Detect which cell encompasses the target text, then output its (X, Y) center coordinate. 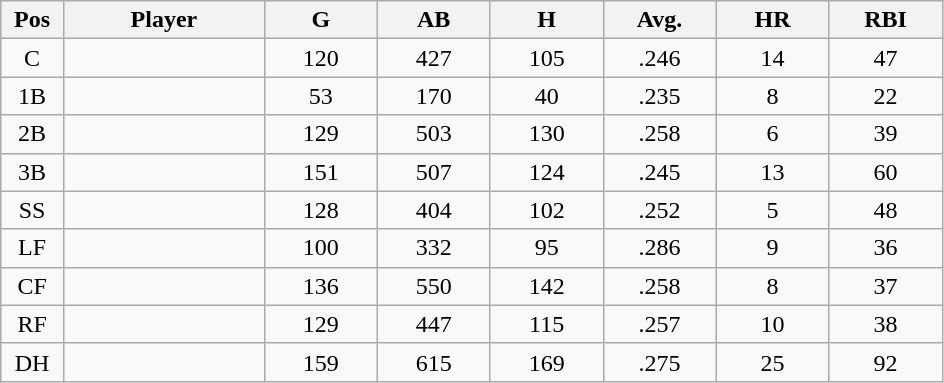
447 (434, 324)
.257 (660, 324)
130 (546, 134)
142 (546, 286)
37 (886, 286)
6 (772, 134)
503 (434, 134)
36 (886, 248)
169 (546, 362)
3B (32, 172)
151 (320, 172)
507 (434, 172)
25 (772, 362)
2B (32, 134)
H (546, 20)
.275 (660, 362)
47 (886, 58)
40 (546, 96)
38 (886, 324)
.235 (660, 96)
C (32, 58)
.245 (660, 172)
DH (32, 362)
RF (32, 324)
128 (320, 210)
Player (164, 20)
.246 (660, 58)
Avg. (660, 20)
615 (434, 362)
159 (320, 362)
9 (772, 248)
HR (772, 20)
1B (32, 96)
120 (320, 58)
39 (886, 134)
332 (434, 248)
115 (546, 324)
Pos (32, 20)
AB (434, 20)
95 (546, 248)
CF (32, 286)
105 (546, 58)
170 (434, 96)
92 (886, 362)
SS (32, 210)
100 (320, 248)
427 (434, 58)
.252 (660, 210)
G (320, 20)
13 (772, 172)
10 (772, 324)
RBI (886, 20)
LF (32, 248)
14 (772, 58)
102 (546, 210)
124 (546, 172)
136 (320, 286)
22 (886, 96)
60 (886, 172)
48 (886, 210)
.286 (660, 248)
53 (320, 96)
550 (434, 286)
404 (434, 210)
5 (772, 210)
